Return (x, y) of the center of cell containing provided text 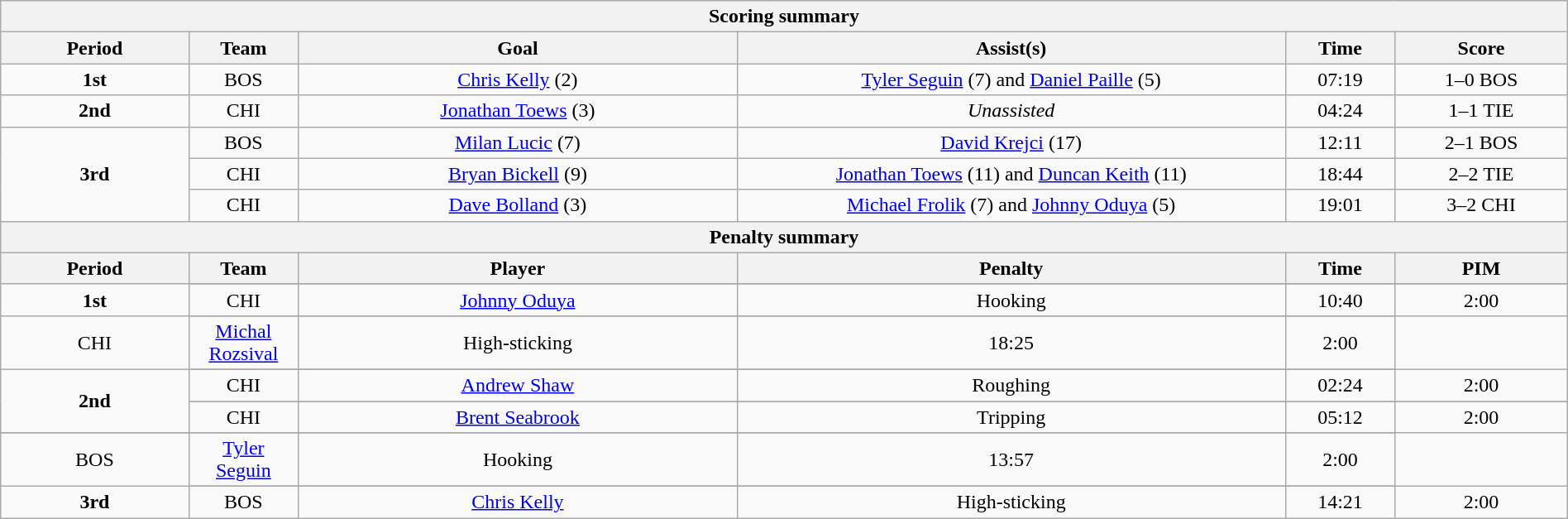
Michal Rozsival (243, 343)
Chris Kelly (518, 502)
02:24 (1340, 385)
1–0 BOS (1481, 79)
Andrew Shaw (518, 385)
07:19 (1340, 79)
Goal (518, 48)
PIM (1481, 268)
05:12 (1340, 416)
10:40 (1340, 300)
Unassisted (1011, 111)
1–1 TIE (1481, 111)
Score (1481, 48)
Tripping (1011, 416)
2–1 BOS (1481, 142)
Tyler Seguin (7) and Daniel Paille (5) (1011, 79)
Michael Frolik (7) and Johnny Oduya (5) (1011, 205)
Roughing (1011, 385)
14:21 (1340, 502)
Assist(s) (1011, 48)
19:01 (1340, 205)
Milan Lucic (7) (518, 142)
3–2 CHI (1481, 205)
2–2 TIE (1481, 174)
18:44 (1340, 174)
Bryan Bickell (9) (518, 174)
Penalty summary (784, 237)
Jonathan Toews (11) and Duncan Keith (11) (1011, 174)
Tyler Seguin (243, 460)
12:11 (1340, 142)
Scoring summary (784, 17)
Chris Kelly (2) (518, 79)
04:24 (1340, 111)
13:57 (1011, 460)
David Krejci (17) (1011, 142)
Dave Bolland (3) (518, 205)
Brent Seabrook (518, 416)
18:25 (1011, 343)
Penalty (1011, 268)
Johnny Oduya (518, 300)
Jonathan Toews (3) (518, 111)
Player (518, 268)
